Detect which cell encompasses the target text, then output its (X, Y) center coordinate. 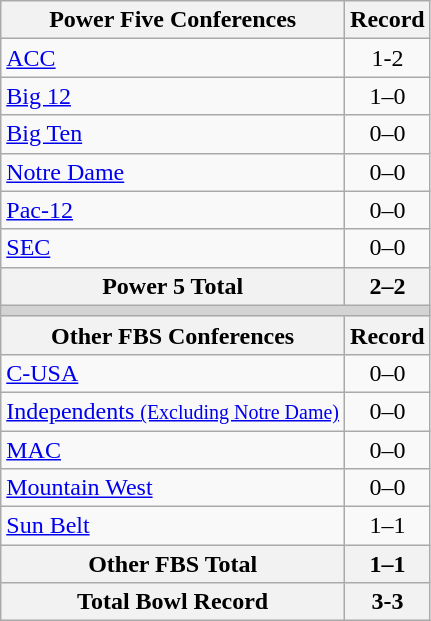
Big 12 (173, 96)
Power Five Conferences (173, 20)
Other FBS Conferences (173, 335)
3-3 (388, 602)
Independents (Excluding Notre Dame) (173, 411)
1-2 (388, 58)
2–2 (388, 286)
Other FBS Total (173, 564)
Sun Belt (173, 526)
1–0 (388, 96)
Mountain West (173, 488)
SEC (173, 248)
Total Bowl Record (173, 602)
MAC (173, 449)
Pac-12 (173, 210)
Power 5 Total (173, 286)
ACC (173, 58)
Big Ten (173, 134)
C-USA (173, 373)
Notre Dame (173, 172)
